Scan for the cell matching the given text and deliver its (X, Y) coordinate at center. 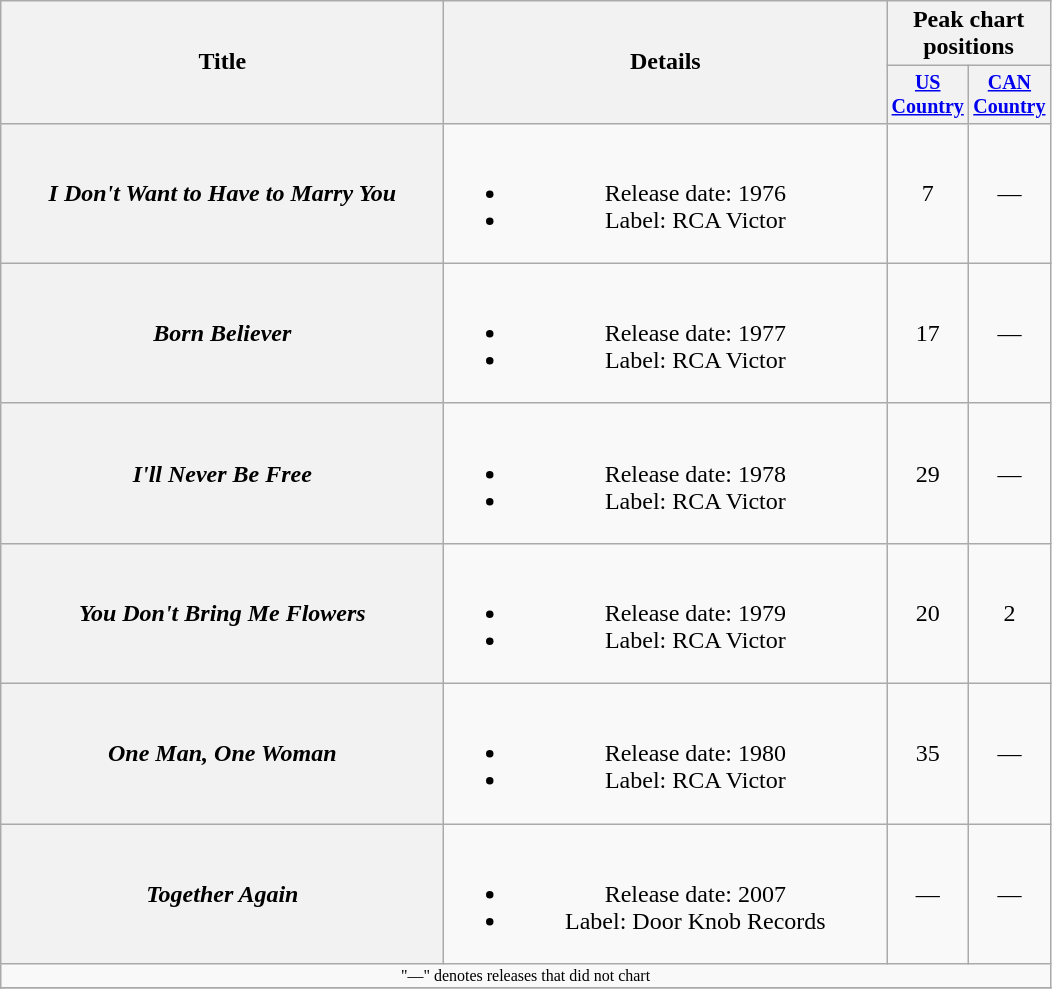
Release date: 1976Label: RCA Victor (666, 193)
Release date: 1978Label: RCA Victor (666, 473)
Together Again (222, 894)
Peak chartpositions (968, 34)
Details (666, 62)
One Man, One Woman (222, 754)
"—" denotes releases that did not chart (526, 976)
I'll Never Be Free (222, 473)
You Don't Bring Me Flowers (222, 613)
CAN Country (1010, 94)
Release date: 1979Label: RCA Victor (666, 613)
7 (928, 193)
17 (928, 333)
Release date: 2007Label: Door Knob Records (666, 894)
I Don't Want to Have to Marry You (222, 193)
2 (1010, 613)
US Country (928, 94)
Release date: 1980Label: RCA Victor (666, 754)
Title (222, 62)
35 (928, 754)
29 (928, 473)
Born Believer (222, 333)
Release date: 1977Label: RCA Victor (666, 333)
20 (928, 613)
